Pinpoint the cell where the given text exists, returning its [x, y] midpoint coordinate. 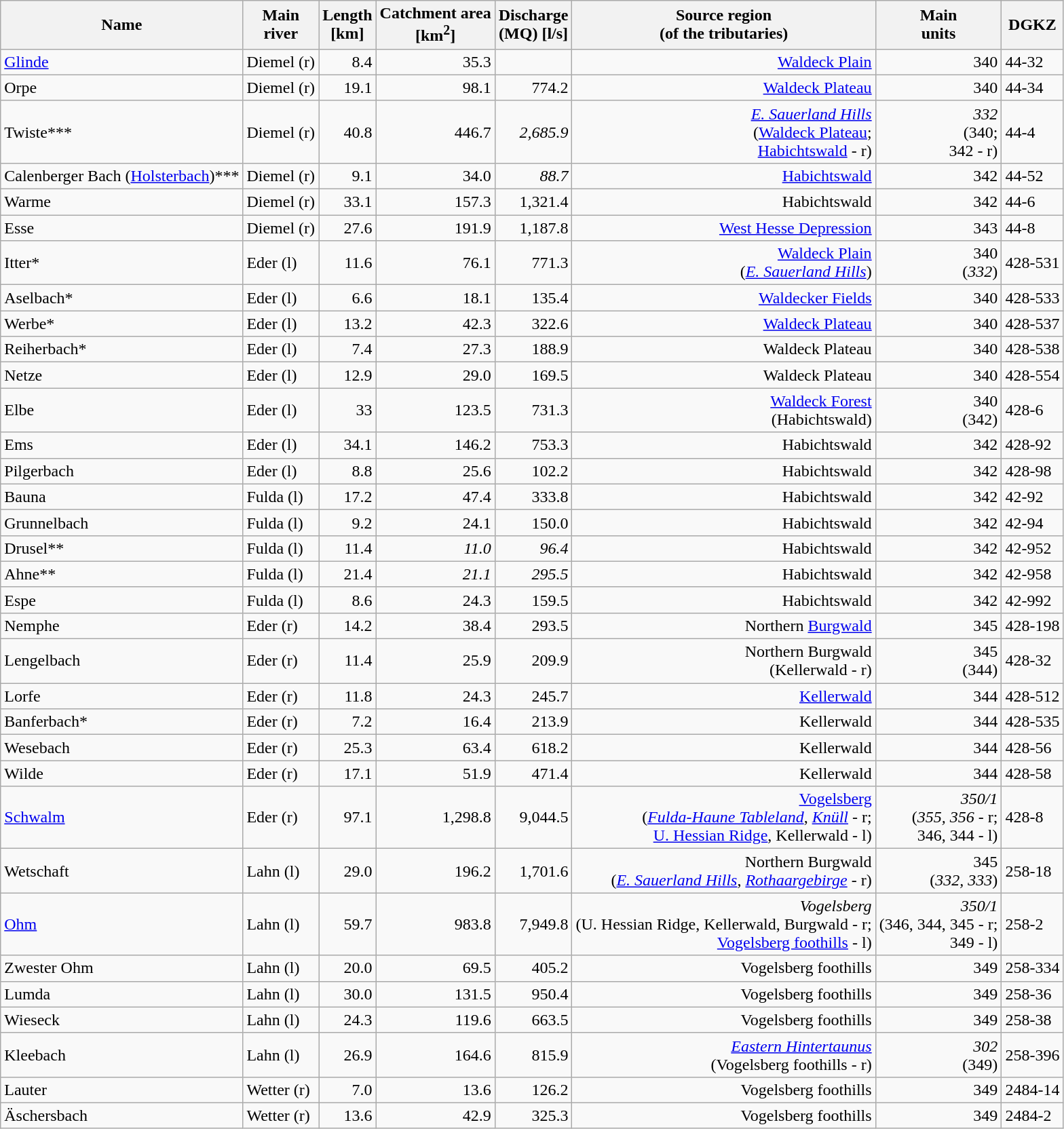
Waldecker Fields [723, 298]
428-535 [1033, 722]
Banferbach* [122, 722]
Northern Burgwald(Kellerwald - r) [723, 661]
17.1 [347, 773]
196.2 [436, 871]
44-52 [1033, 176]
26.9 [347, 1054]
126.2 [533, 1090]
19.1 [347, 88]
44-32 [1033, 62]
2484-14 [1033, 1090]
258-18 [1033, 871]
11.0 [436, 548]
428-554 [1033, 375]
258-334 [1033, 968]
Wilde [122, 773]
Eastern Hintertaunus(Vogelsberg foothills - r) [723, 1054]
West Hesse Depression [723, 228]
Discharge(MQ) [l/s] [533, 25]
Lengelbach [122, 661]
188.9 [533, 349]
102.2 [533, 471]
Lumda [122, 994]
774.2 [533, 88]
343 [938, 228]
44-34 [1033, 88]
38.4 [436, 626]
Grunnelbach [122, 522]
33.1 [347, 202]
213.9 [533, 722]
731.3 [533, 410]
169.5 [533, 375]
DGKZ [1033, 25]
1,298.8 [436, 818]
Waldeck Forest(Habichtswald) [723, 410]
E. Sauerland Hills(Waldeck Plateau; Habichtswald - r) [723, 132]
428-92 [1033, 445]
191.9 [436, 228]
76.1 [436, 263]
44-4 [1033, 132]
Wetschaft [122, 871]
9.1 [347, 176]
Source region(of the tributaries) [723, 25]
42.3 [436, 324]
44-6 [1033, 202]
332(340;342 - r) [938, 132]
345 (332, 333) [938, 871]
Main river [281, 25]
9,044.5 [533, 818]
131.5 [436, 994]
Waldeck Plain [723, 62]
428-8 [1033, 818]
25.9 [436, 661]
42-92 [1033, 497]
33 [347, 410]
42-94 [1033, 522]
7.4 [347, 349]
27.6 [347, 228]
350/1 (346, 344, 345 - r;349 - l) [938, 924]
Ohm [122, 924]
1,187.8 [533, 228]
Twiste*** [122, 132]
Catchment area[km2] [436, 25]
96.4 [533, 548]
159.5 [533, 600]
Waldeck Plain(E. Sauerland Hills) [723, 263]
8.4 [347, 62]
Warme [122, 202]
Nemphe [122, 626]
7,949.8 [533, 924]
753.3 [533, 445]
Kleebach [122, 1054]
16.4 [436, 722]
88.7 [533, 176]
Itter* [122, 263]
428-512 [1033, 696]
Length[km] [347, 25]
21.4 [347, 574]
20.0 [347, 968]
Wieseck [122, 1020]
Orpe [122, 88]
295.5 [533, 574]
42-992 [1033, 600]
69.5 [436, 968]
Bauna [122, 497]
333.8 [533, 497]
Calenberger Bach (Holsterbach)*** [122, 176]
302(349) [938, 1054]
428-98 [1033, 471]
815.9 [533, 1054]
6.6 [347, 298]
8.6 [347, 600]
164.6 [436, 1054]
34.1 [347, 445]
428-6 [1033, 410]
150.0 [533, 522]
42-958 [1033, 574]
Ems [122, 445]
24.1 [436, 522]
Netze [122, 375]
350/1(355, 356 - r;346, 344 - l) [938, 818]
44-8 [1033, 228]
157.3 [436, 202]
258-2 [1033, 924]
7.0 [347, 1090]
405.2 [533, 968]
47.4 [436, 497]
25.3 [347, 748]
Pilgerbach [122, 471]
Lauter [122, 1090]
245.7 [533, 696]
471.4 [533, 773]
17.2 [347, 497]
Glinde [122, 62]
983.8 [436, 924]
Lorfe [122, 696]
258-36 [1033, 994]
Northern Burgwald(E. Sauerland Hills, Rothaargebirge - r) [723, 871]
Ahne** [122, 574]
Schwalm [122, 818]
428-32 [1033, 661]
11.8 [347, 696]
Reiherbach* [122, 349]
Werbe* [122, 324]
34.0 [436, 176]
Espe [122, 600]
Drusel** [122, 548]
Vogelsberg (U. Hessian Ridge, Kellerwald, Burgwald - r;Vogelsberg foothills - l) [723, 924]
428-537 [1033, 324]
340(332) [938, 263]
209.9 [533, 661]
345 [938, 626]
30.0 [347, 994]
258-38 [1033, 1020]
Äschersbach [122, 1115]
21.1 [436, 574]
98.1 [436, 88]
42-952 [1033, 548]
9.2 [347, 522]
1,701.6 [533, 871]
11.6 [347, 263]
618.2 [533, 748]
12.9 [347, 375]
771.3 [533, 263]
2,685.9 [533, 132]
119.6 [436, 1020]
51.9 [436, 773]
293.5 [533, 626]
146.2 [436, 445]
123.5 [436, 410]
25.6 [436, 471]
59.7 [347, 924]
14.2 [347, 626]
35.3 [436, 62]
2484-2 [1033, 1115]
345(344) [938, 661]
Zwester Ohm [122, 968]
7.2 [347, 722]
446.7 [436, 132]
Northern Burgwald [723, 626]
428-538 [1033, 349]
Elbe [122, 410]
Esse [122, 228]
428-531 [1033, 263]
18.1 [436, 298]
428-58 [1033, 773]
Name [122, 25]
8.8 [347, 471]
258-396 [1033, 1054]
42.9 [436, 1115]
663.5 [533, 1020]
428-198 [1033, 626]
Mainunits [938, 25]
97.1 [347, 818]
40.8 [347, 132]
Vogelsberg(Fulda-Haune Tableland, Knüll - r; U. Hessian Ridge, Kellerwald - l) [723, 818]
13.2 [347, 324]
Aselbach* [122, 298]
325.3 [533, 1115]
63.4 [436, 748]
428-56 [1033, 748]
135.4 [533, 298]
1,321.4 [533, 202]
27.3 [436, 349]
322.6 [533, 324]
428-533 [1033, 298]
340(342) [938, 410]
950.4 [533, 994]
Wesebach [122, 748]
